From the cell containing the given text, extract its center point as [X, Y] coordinate. 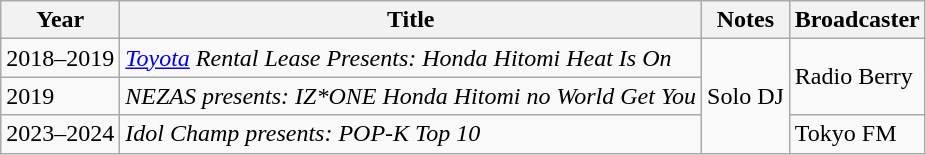
Radio Berry [857, 77]
Solo DJ [746, 96]
2023–2024 [60, 134]
2019 [60, 96]
Toyota Rental Lease Presents: Honda Hitomi Heat Is On [411, 58]
Year [60, 20]
NEZAS presents: IZ*ONE Honda Hitomi no World Get You [411, 96]
Idol Champ presents: POP-K Top 10 [411, 134]
Notes [746, 20]
Title [411, 20]
Tokyo FM [857, 134]
Broadcaster [857, 20]
2018–2019 [60, 58]
